From the cell containing the given text, extract its center point as [x, y] coordinate. 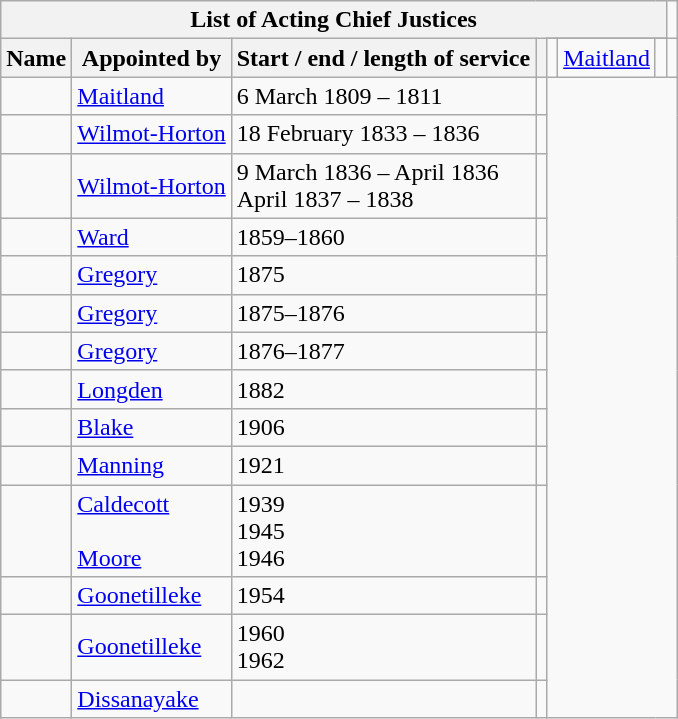
1960 1962 [383, 648]
Name [36, 58]
18 February 1833 – 1836 [383, 134]
9 March 1836 – April 1836 April 1837 – 1838 [383, 186]
6 March 1809 – 1811 [383, 96]
Start / end / length of service [383, 58]
1906 [383, 427]
Blake [152, 427]
Dissanayake [152, 699]
1921 [383, 465]
1954 [383, 596]
Ward [152, 237]
1859–1860 [383, 237]
Longden [152, 389]
Manning [152, 465]
1876–1877 [383, 351]
1939 1945 1946 [383, 530]
1875 [383, 275]
1875–1876 [383, 313]
List of Acting Chief Justices [334, 20]
1882 [383, 389]
Caldecott Moore [152, 530]
Appointed by [152, 58]
